Pinpoint the cell where the given text exists, returning its (x, y) midpoint coordinate. 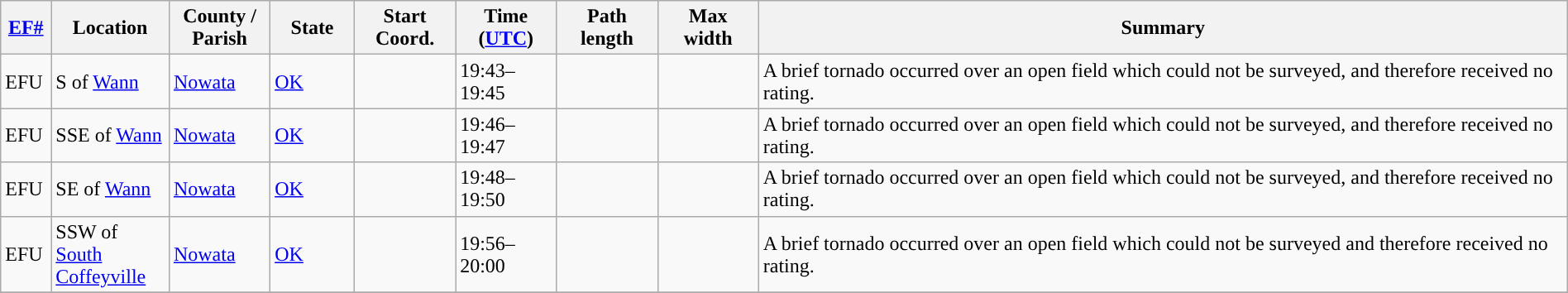
EF# (26, 28)
Max width (708, 28)
19:48–19:50 (506, 189)
SSW of South Coffeyville (111, 254)
SE of Wann (111, 189)
Summary (1163, 28)
19:43–19:45 (506, 81)
Path length (607, 28)
A brief tornado occurred over an open field which could not be surveyed and therefore received no rating. (1163, 254)
19:46–19:47 (506, 136)
19:56–20:00 (506, 254)
Location (111, 28)
Time (UTC) (506, 28)
SSE of Wann (111, 136)
S of Wann (111, 81)
State (313, 28)
County / Parish (219, 28)
Start Coord. (404, 28)
